Find where the given text appears and provide that cell's center as (x, y) coordinate. 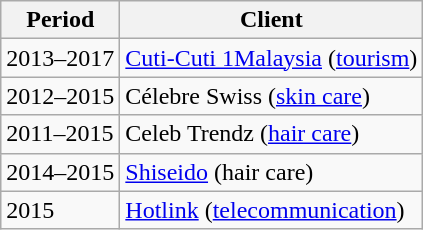
2012–2015 (60, 96)
Shiseido (hair care) (272, 172)
Cuti-Cuti 1Malaysia (tourism) (272, 58)
2013–2017 (60, 58)
Célebre Swiss (skin care) (272, 96)
2015 (60, 210)
Client (272, 20)
2011–2015 (60, 134)
Hotlink (telecommunication) (272, 210)
2014–2015 (60, 172)
Period (60, 20)
Celeb Trendz (hair care) (272, 134)
